Locate the cell with the specified text and output its (x, y) center coordinate. 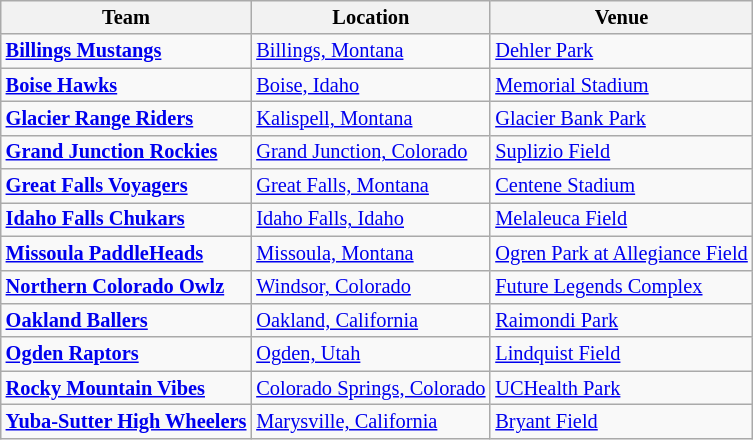
Missoula, Montana (370, 253)
Glacier Range Riders (126, 118)
Location (370, 17)
Billings Mustangs (126, 51)
Bryant Field (621, 421)
Ogren Park at Allegiance Field (621, 253)
Raimondi Park (621, 320)
UCHealth Park (621, 388)
Grand Junction Rockies (126, 152)
Future Legends Complex (621, 287)
Boise Hawks (126, 85)
Yuba-Sutter High Wheelers (126, 421)
Boise, Idaho (370, 85)
Idaho Falls Chukars (126, 219)
Venue (621, 17)
Great Falls Voyagers (126, 186)
Rocky Mountain Vibes (126, 388)
Lindquist Field (621, 354)
Team (126, 17)
Glacier Bank Park (621, 118)
Memorial Stadium (621, 85)
Marysville, California (370, 421)
Colorado Springs, Colorado (370, 388)
Oakland Ballers (126, 320)
Northern Colorado Owlz (126, 287)
Melaleuca Field (621, 219)
Missoula PaddleHeads (126, 253)
Suplizio Field (621, 152)
Ogden Raptors (126, 354)
Ogden, Utah (370, 354)
Kalispell, Montana (370, 118)
Windsor, Colorado (370, 287)
Idaho Falls, Idaho (370, 219)
Billings, Montana (370, 51)
Grand Junction, Colorado (370, 152)
Oakland, California (370, 320)
Great Falls, Montana (370, 186)
Dehler Park (621, 51)
Centene Stadium (621, 186)
